Determine the [x, y] coordinate at the center of the cell enclosing the given text.  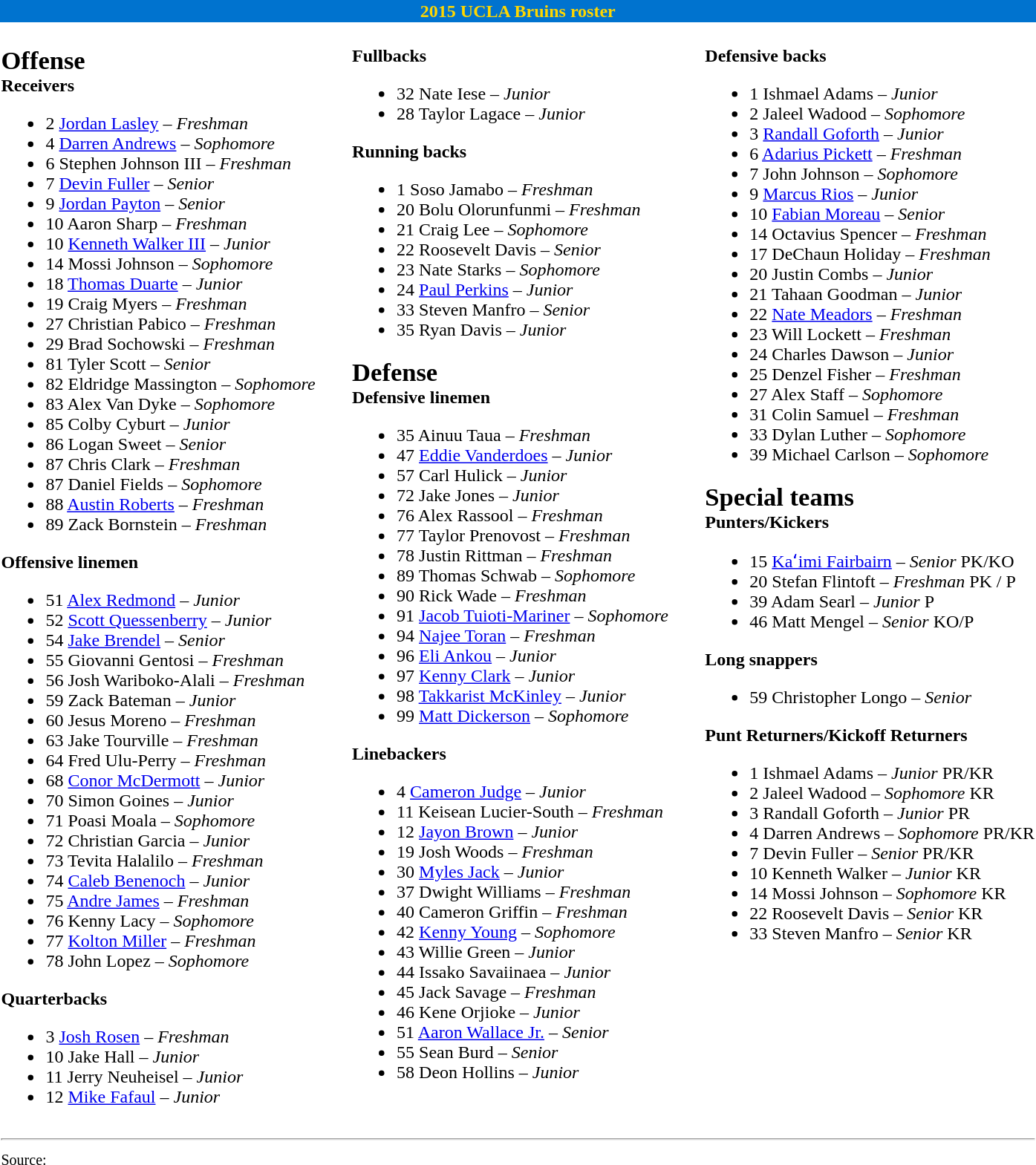
2015 UCLA Bruins roster [518, 11]
